Determine the (X, Y) coordinate at the center of the cell enclosing the given text.  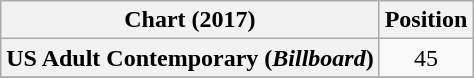
Position (426, 20)
45 (426, 58)
Chart (2017) (190, 20)
US Adult Contemporary (Billboard) (190, 58)
